Identify which cell holds the provided text, then report its (X, Y) central coordinate. 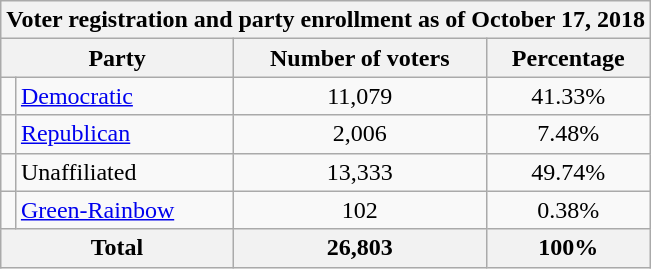
49.74% (568, 172)
7.48% (568, 134)
13,333 (360, 172)
26,803 (360, 248)
Green-Rainbow (124, 210)
Number of voters (360, 58)
Total (118, 248)
41.33% (568, 96)
2,006 (360, 134)
102 (360, 210)
Democratic (124, 96)
Percentage (568, 58)
Unaffiliated (124, 172)
Voter registration and party enrollment as of October 17, 2018 (326, 20)
11,079 (360, 96)
Republican (124, 134)
100% (568, 248)
0.38% (568, 210)
Party (118, 58)
